Determine the [X, Y] coordinate at the center of the cell enclosing the given text.  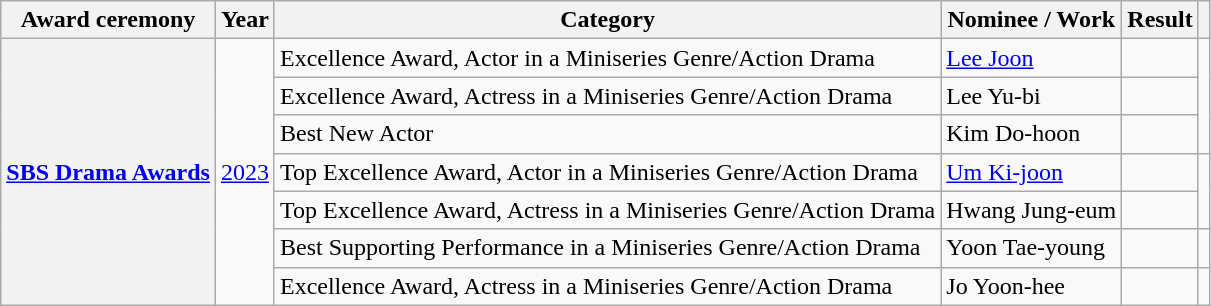
Hwang Jung-eum [1032, 210]
Excellence Award, Actor in a Miniseries Genre/Action Drama [607, 58]
Um Ki-joon [1032, 172]
Yoon Tae-young [1032, 248]
Lee Yu-bi [1032, 96]
Category [607, 20]
Top Excellence Award, Actor in a Miniseries Genre/Action Drama [607, 172]
Year [244, 20]
Kim Do-hoon [1032, 134]
Best New Actor [607, 134]
Lee Joon [1032, 58]
Top Excellence Award, Actress in a Miniseries Genre/Action Drama [607, 210]
2023 [244, 172]
Best Supporting Performance in a Miniseries Genre/Action Drama [607, 248]
Nominee / Work [1032, 20]
Result [1160, 20]
Award ceremony [108, 20]
SBS Drama Awards [108, 172]
Jo Yoon-hee [1032, 286]
